Scan for the cell matching the given text and deliver its [X, Y] coordinate at center. 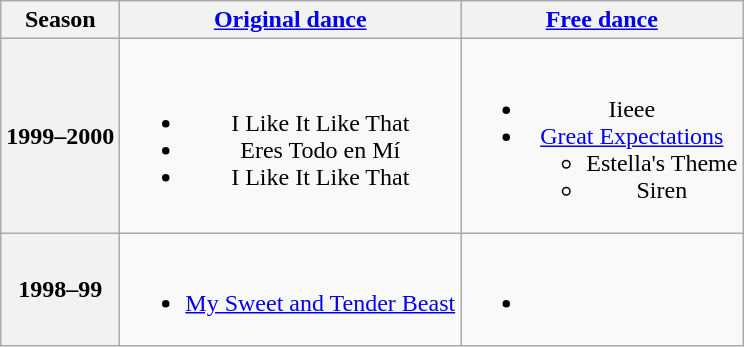
My Sweet and Tender Beast [290, 290]
Iieee Great ExpectationsEstella's Theme Siren [602, 136]
Original dance [290, 20]
1998–99 [60, 290]
1999–2000 [60, 136]
I Like It Like ThatEres Todo en MíI Like It Like That [290, 136]
Free dance [602, 20]
Season [60, 20]
